Scan for the cell matching the given text and deliver its [X, Y] coordinate at center. 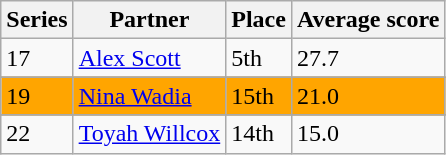
Place [259, 20]
Partner [150, 20]
15th [259, 96]
27.7 [368, 58]
17 [37, 58]
Toyah Willcox [150, 134]
21.0 [368, 96]
Series [37, 20]
Average score [368, 20]
22 [37, 134]
19 [37, 96]
14th [259, 134]
Nina Wadia [150, 96]
15.0 [368, 134]
5th [259, 58]
Alex Scott [150, 58]
